Return [x, y] of the center of cell containing provided text 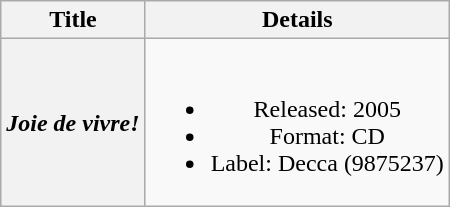
Details [297, 20]
Title [73, 20]
Released: 2005Format: CDLabel: Decca (9875237) [297, 122]
Joie de vivre! [73, 122]
